Pinpoint the cell where the given text exists, returning its [X, Y] midpoint coordinate. 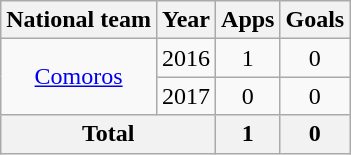
2017 [186, 96]
Apps [248, 20]
Total [108, 134]
Comoros [79, 77]
National team [79, 20]
Goals [315, 20]
Year [186, 20]
2016 [186, 58]
